Return the [X, Y] coordinate for the center point of the cell that contains the specified text.  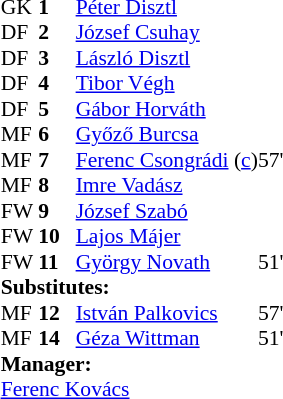
10 [57, 237]
3 [57, 58]
Imre Vadász [167, 185]
12 [57, 313]
Manager: [130, 364]
Ferenc Csongrádi (c) [167, 160]
György Novath [167, 262]
Lajos Májer [167, 237]
Gábor Horváth [167, 109]
4 [57, 83]
István Palkovics [167, 313]
József Csuhay [167, 33]
Tibor Végh [167, 83]
2 [57, 33]
5 [57, 109]
László Disztl [167, 58]
Győző Burcsa [167, 135]
József Szabó [167, 211]
6 [57, 135]
Géza Wittman [167, 339]
9 [57, 211]
14 [57, 339]
11 [57, 262]
8 [57, 185]
7 [57, 160]
Substitutes: [130, 287]
